Return the [x, y] coordinate for the center point of the cell that contains the specified text.  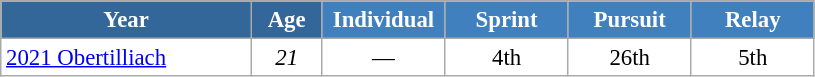
Age [286, 20]
Year [126, 20]
— [384, 58]
Relay [752, 20]
2021 Obertilliach [126, 58]
Pursuit [630, 20]
Sprint [506, 20]
21 [286, 58]
26th [630, 58]
4th [506, 58]
Individual [384, 20]
5th [752, 58]
